Search for the cell housing the specified text and yield its (x, y) center coordinate. 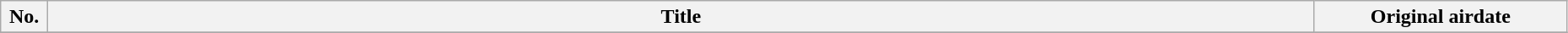
Original airdate (1441, 17)
No. (24, 17)
Title (681, 17)
